Output the [x, y] coordinate of the center of the cell containing the given text.  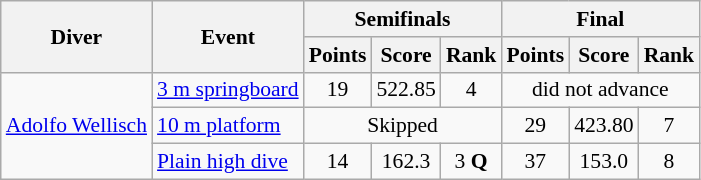
3 Q [472, 162]
7 [670, 126]
4 [472, 90]
19 [338, 90]
Event [228, 36]
Skipped [403, 126]
Semifinals [403, 19]
3 m springboard [228, 90]
37 [535, 162]
29 [535, 126]
did not advance [600, 90]
522.85 [406, 90]
8 [670, 162]
162.3 [406, 162]
Diver [76, 36]
Adolfo Wellisch [76, 126]
423.80 [604, 126]
Plain high dive [228, 162]
Final [600, 19]
10 m platform [228, 126]
153.0 [604, 162]
14 [338, 162]
